Determine the (X, Y) coordinate at the center of the cell enclosing the given text.  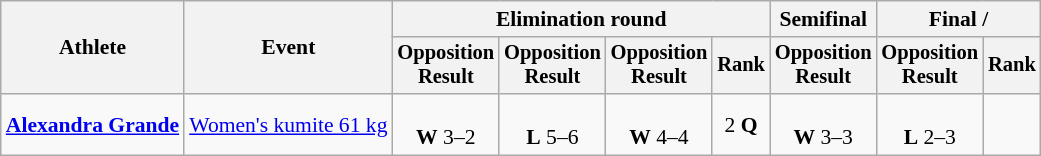
Semifinal (824, 19)
Alexandra Grande (92, 124)
L 2–3 (930, 124)
W 3–3 (824, 124)
W 4–4 (660, 124)
Event (288, 48)
2 Q (741, 124)
Elimination round (582, 19)
Women's kumite 61 kg (288, 124)
L 5–6 (552, 124)
Athlete (92, 48)
W 3–2 (446, 124)
Final / (958, 19)
